For the text-containing cell, return its midpoint in [x, y] coordinate format. 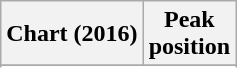
Chart (2016) [72, 34]
Peakposition [189, 34]
